Pinpoint the cell where the given text exists, returning its (x, y) midpoint coordinate. 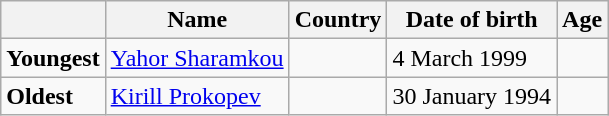
Name (197, 20)
Date of birth (472, 20)
30 January 1994 (472, 96)
Country (338, 20)
Age (582, 20)
Oldest (53, 96)
Youngest (53, 58)
Yahor Sharamkou (197, 58)
4 March 1999 (472, 58)
Kirill Prokopev (197, 96)
